Find where the given text appears and provide that cell's center as (X, Y) coordinate. 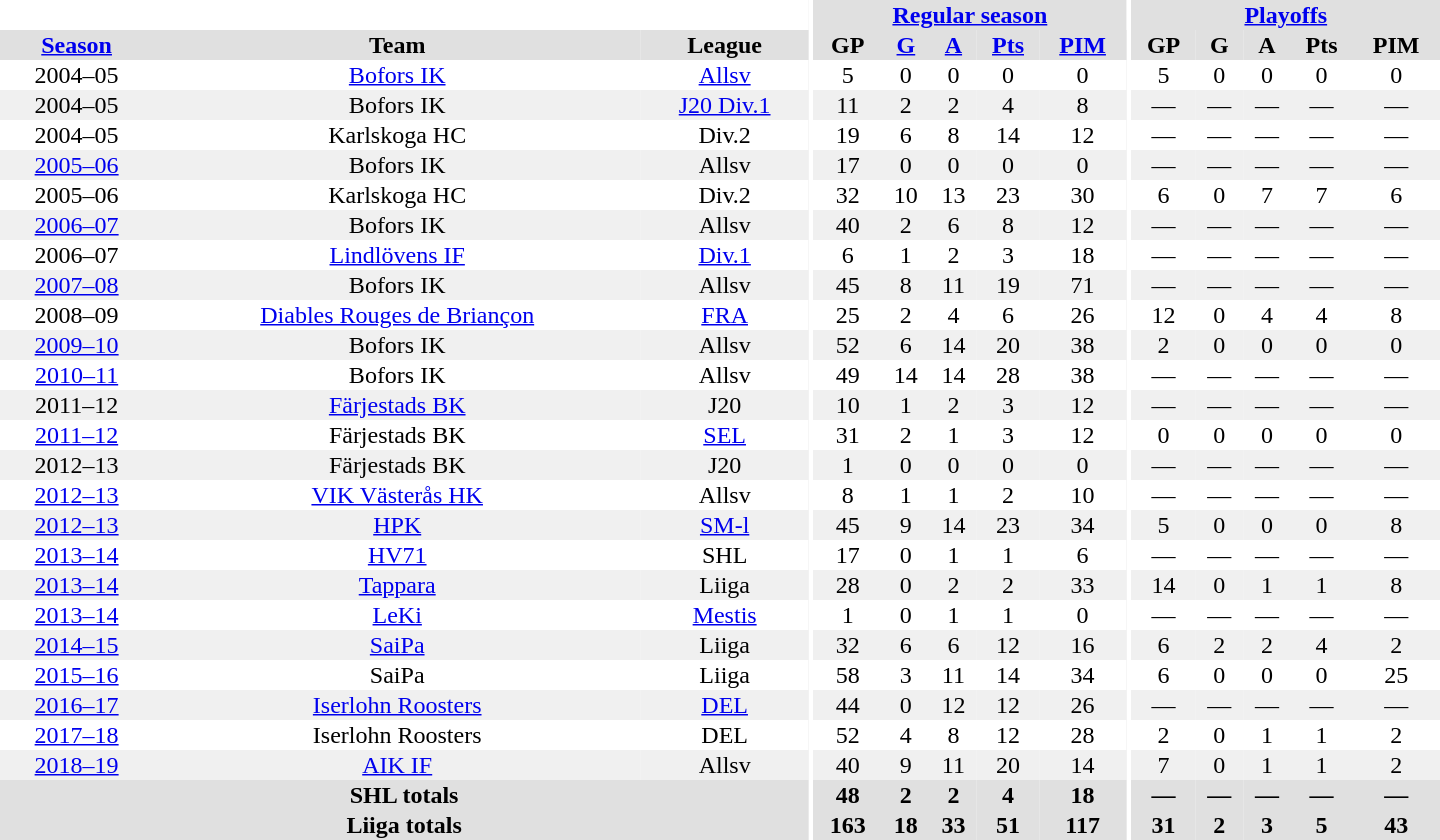
30 (1082, 195)
Regular season (970, 15)
League (724, 45)
Mestis (724, 615)
2008–09 (76, 315)
HV71 (397, 555)
Playoffs (1286, 15)
16 (1082, 645)
2007–08 (76, 285)
SHL (724, 555)
2018–19 (76, 765)
13 (954, 195)
AIK IF (397, 765)
LeKi (397, 615)
48 (848, 795)
163 (848, 825)
SHL totals (404, 795)
HPK (397, 525)
58 (848, 675)
2014–15 (76, 645)
Lindlövens IF (397, 255)
VIK Västerås HK (397, 495)
2017–18 (76, 735)
2016–17 (76, 705)
2010–11 (76, 375)
SM-l (724, 525)
117 (1082, 825)
Team (397, 45)
SEL (724, 435)
Diables Rouges de Briançon (397, 315)
Season (76, 45)
2015–16 (76, 675)
2009–10 (76, 345)
Liiga totals (404, 825)
Tappara (397, 585)
44 (848, 705)
FRA (724, 315)
J20 Div.1 (724, 105)
49 (848, 375)
51 (1008, 825)
71 (1082, 285)
Div.1 (724, 255)
43 (1396, 825)
